Return the [X, Y] coordinate for the center point of the cell that contains the specified text.  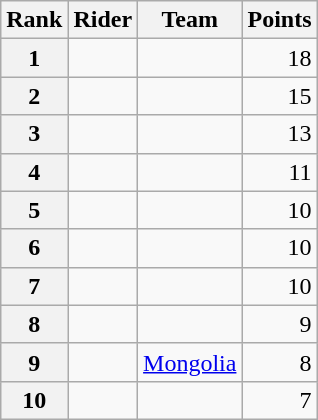
4 [34, 172]
11 [280, 172]
5 [34, 210]
Rank [34, 20]
Rider [103, 20]
13 [280, 134]
15 [280, 96]
2 [34, 96]
3 [34, 134]
18 [280, 58]
1 [34, 58]
Mongolia [190, 362]
Team [190, 20]
6 [34, 248]
Points [280, 20]
